Pinpoint the cell where the given text exists, returning its [x, y] midpoint coordinate. 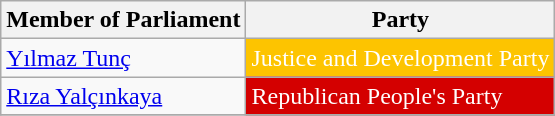
Rıza Yalçınkaya [124, 96]
Party [400, 20]
Yılmaz Tunç [124, 58]
Republican People's Party [400, 96]
Justice and Development Party [400, 58]
Member of Parliament [124, 20]
